Return the [X, Y] coordinate for the center point of the cell that contains the specified text.  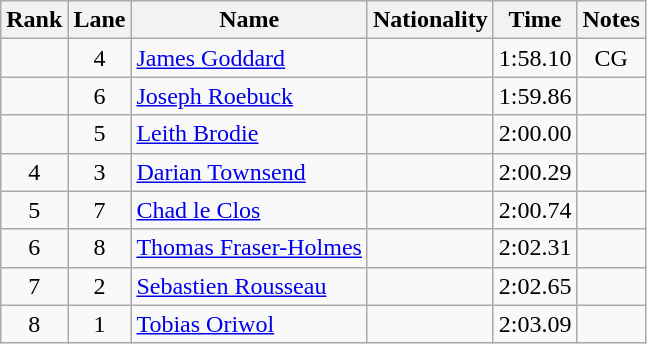
2:03.09 [535, 324]
Leith Brodie [250, 134]
1 [100, 324]
Time [535, 20]
Lane [100, 20]
Nationality [430, 20]
Chad le Clos [250, 210]
Name [250, 20]
Darian Townsend [250, 172]
Tobias Oriwol [250, 324]
2 [100, 286]
Rank [34, 20]
2:02.31 [535, 248]
1:59.86 [535, 96]
1:58.10 [535, 58]
2:02.65 [535, 286]
CG [611, 58]
2:00.74 [535, 210]
Notes [611, 20]
Thomas Fraser-Holmes [250, 248]
James Goddard [250, 58]
2:00.00 [535, 134]
2:00.29 [535, 172]
Joseph Roebuck [250, 96]
3 [100, 172]
Sebastien Rousseau [250, 286]
